Scan for the cell matching the given text and deliver its (x, y) coordinate at center. 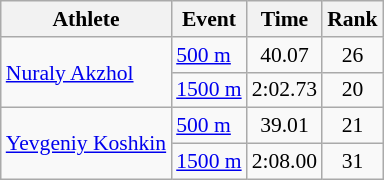
2:02.73 (284, 90)
Yevgeniy Koshkin (86, 144)
Nuraly Akzhol (86, 72)
21 (352, 126)
Time (284, 19)
Event (208, 19)
20 (352, 90)
Athlete (86, 19)
2:08.00 (284, 162)
39.01 (284, 126)
31 (352, 162)
26 (352, 55)
40.07 (284, 55)
Rank (352, 19)
